For the text-containing cell, return its midpoint in [X, Y] coordinate format. 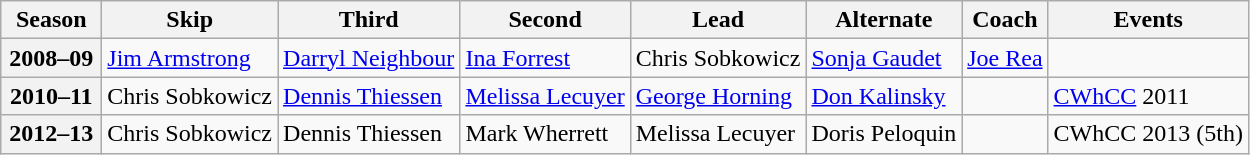
Sonja Gaudet [884, 58]
2008–09 [52, 58]
Lead [718, 20]
Jim Armstrong [190, 58]
Don Kalinsky [884, 96]
2012–13 [52, 134]
CWhCC 2011 [1148, 96]
Darryl Neighbour [369, 58]
Coach [1005, 20]
Ina Forrest [545, 58]
Doris Peloquin [884, 134]
Joe Rea [1005, 58]
2010–11 [52, 96]
Events [1148, 20]
Alternate [884, 20]
Mark Wherrett [545, 134]
Second [545, 20]
Season [52, 20]
CWhCC 2013 (5th) [1148, 134]
George Horning [718, 96]
Third [369, 20]
Skip [190, 20]
